Scan for the cell matching the given text and deliver its (X, Y) coordinate at center. 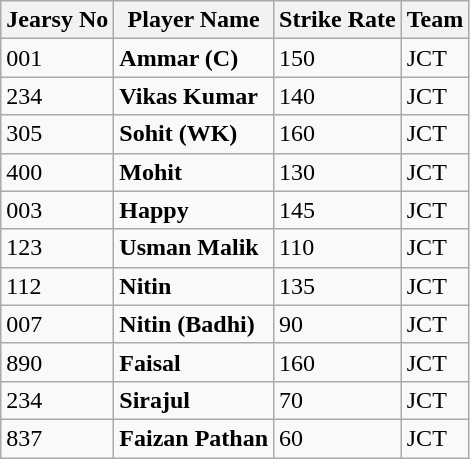
003 (58, 210)
Vikas Kumar (194, 96)
Nitin (Badhi) (194, 324)
Happy (194, 210)
60 (338, 438)
890 (58, 362)
Nitin (194, 286)
Strike Rate (338, 20)
007 (58, 324)
110 (338, 248)
70 (338, 400)
Faisal (194, 362)
130 (338, 172)
400 (58, 172)
Sirajul (194, 400)
112 (58, 286)
145 (338, 210)
Ammar (C) (194, 58)
Sohit (WK) (194, 134)
837 (58, 438)
305 (58, 134)
Faizan Pathan (194, 438)
Team (435, 20)
Player Name (194, 20)
135 (338, 286)
90 (338, 324)
Jearsy No (58, 20)
Mohit (194, 172)
123 (58, 248)
150 (338, 58)
Usman Malik (194, 248)
001 (58, 58)
140 (338, 96)
